Find where the given text appears and provide that cell's center as [x, y] coordinate. 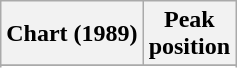
Peakposition [189, 34]
Chart (1989) [72, 34]
